Scan for the cell matching the given text and deliver its [X, Y] coordinate at center. 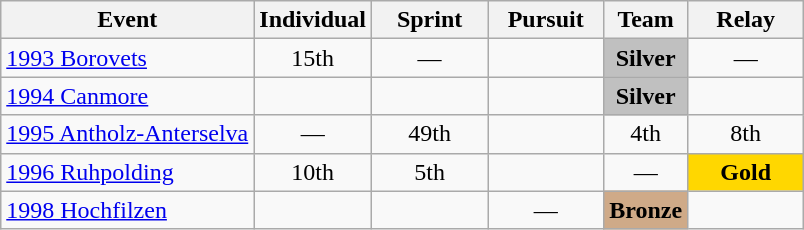
Event [128, 20]
8th [746, 134]
1996 Ruhpolding [128, 172]
Individual [313, 20]
5th [430, 172]
49th [430, 134]
Team [646, 20]
Relay [746, 20]
Pursuit [546, 20]
Bronze [646, 210]
4th [646, 134]
Sprint [430, 20]
1993 Borovets [128, 58]
1994 Canmore [128, 96]
15th [313, 58]
1995 Antholz-Anterselva [128, 134]
Gold [746, 172]
10th [313, 172]
1998 Hochfilzen [128, 210]
